Extract the [X, Y] coordinate from the center of the cell holding the provided text.  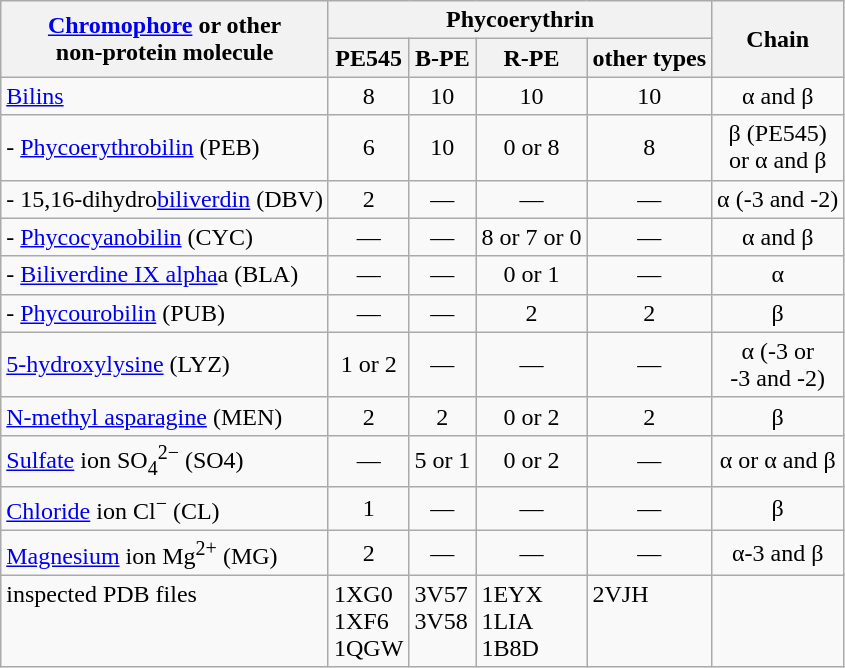
0 or 1 [532, 275]
Chromophore or othernon-protein molecule [165, 39]
R-PE [532, 58]
α (-3 or -3 and -2) [778, 364]
8 or 7 or 0 [532, 237]
Phycoerythrin [520, 20]
5 or 1 [442, 460]
α or α and β [778, 460]
Bilins [165, 96]
α-3 and β [778, 554]
Chain [778, 39]
0 or 8 [532, 148]
1XG01XF61QGW [368, 621]
1 or 2 [368, 364]
B-PE [442, 58]
- Phycourobilin (PUB) [165, 313]
Chloride ion Cl− (CL) [165, 508]
1EYX1LIA1B8D [532, 621]
1 [368, 508]
PE545 [368, 58]
- Phycoerythrobilin (PEB) [165, 148]
α [778, 275]
- 15,16-dihydrobiliverdin (DBV) [165, 199]
β (PE545)or α and β [778, 148]
α (-3 and -2) [778, 199]
Sulfate ion SO42− (SO4) [165, 460]
other types [650, 58]
6 [368, 148]
N-methyl asparagine (MEN) [165, 416]
inspected PDB files [165, 621]
3V573V58 [442, 621]
Magnesium ion Mg2+ (MG) [165, 554]
- Phycocyanobilin (CYC) [165, 237]
- Biliverdine IX alphaa (BLA) [165, 275]
2VJH [650, 621]
5-hydroxylysine (LYZ) [165, 364]
